Find where the given text appears and provide that cell's center as (X, Y) coordinate. 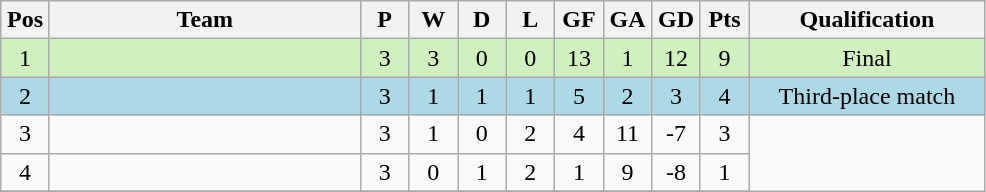
Pos (26, 20)
12 (676, 58)
GF (580, 20)
D (482, 20)
Pts (724, 20)
11 (628, 134)
Team (204, 20)
-8 (676, 172)
GA (628, 20)
Qualification (867, 20)
Final (867, 58)
13 (580, 58)
5 (580, 96)
L (530, 20)
-7 (676, 134)
GD (676, 20)
W (434, 20)
Third-place match (867, 96)
P (384, 20)
